Pinpoint the cell where the given text exists, returning its [X, Y] midpoint coordinate. 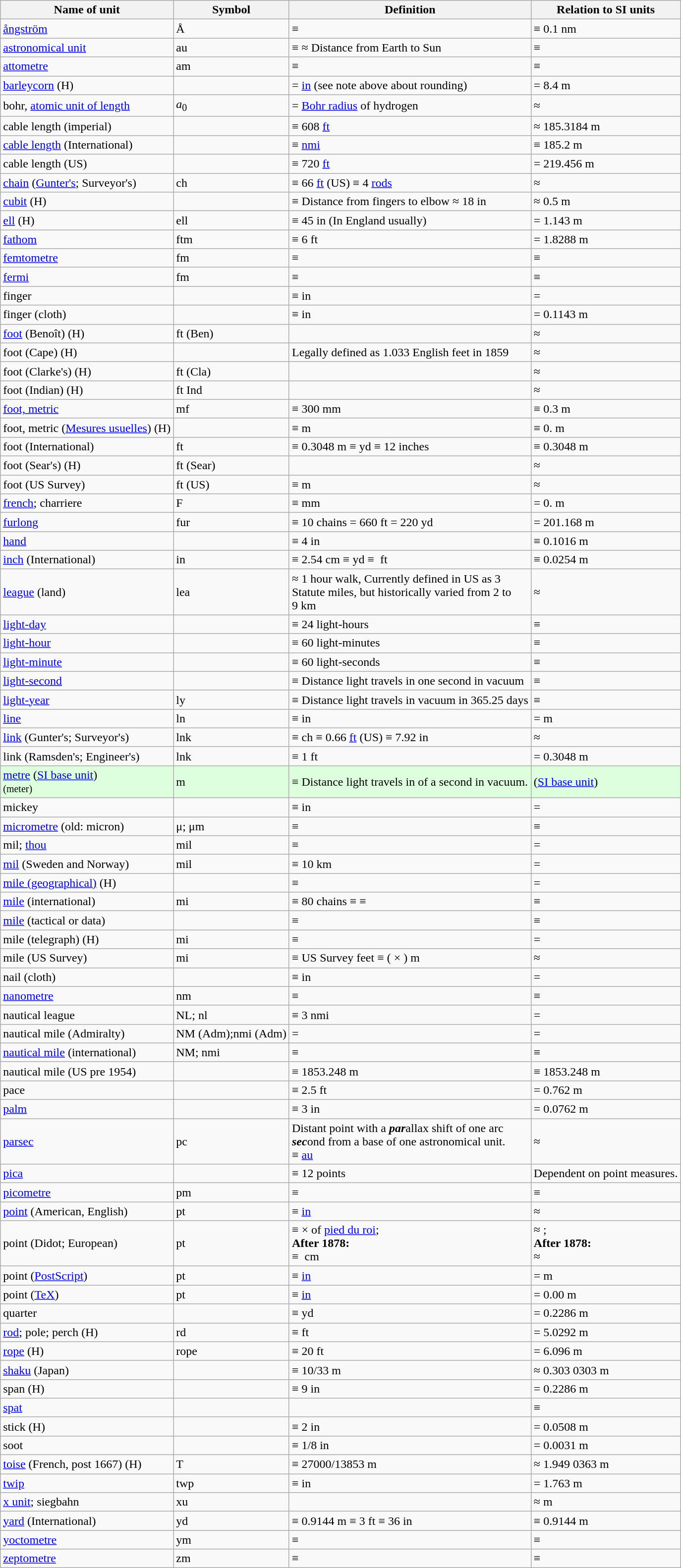
lea [231, 592]
ft (Sear) [231, 466]
quarter [87, 1313]
≡ 60 light-seconds [410, 662]
≡ 80 chains ≡ ≡ [410, 902]
ft (US) [231, 485]
stick (H) [87, 1426]
xu [231, 1502]
foot, metric [87, 409]
F [231, 503]
m [231, 782]
spat [87, 1407]
≈ 0.303 0303 m [606, 1370]
≡ ft [410, 1332]
yard (International) [87, 1521]
ym [231, 1540]
finger (cloth) [87, 315]
foot (Benoît) (H) [87, 333]
= 5.0292 m [606, 1332]
T [231, 1464]
ftm [231, 239]
league (land) [87, 592]
chain (Gunter's; Surveyor's) [87, 183]
fur [231, 522]
≡ Distance light travels in one second in vacuum [410, 681]
au [231, 48]
≡ 0.3 m [606, 409]
nautical mile (US pre 1954) [87, 1071]
nm [231, 996]
mile (telegraph) (H) [87, 939]
≡ US Survey feet ≡ ( × ) m [410, 958]
≡ 2 in [410, 1426]
NL; nl [231, 1015]
nautical mile (international) [87, 1052]
Name of unit [87, 10]
≡ × of pied du roi;After 1878:≡ cm [410, 1244]
zm [231, 1559]
= 201.168 m [606, 522]
ft [231, 446]
= 6.096 m [606, 1351]
foot (US Survey) [87, 485]
≡ 185.2 m [606, 145]
ft Ind [231, 390]
≡ 6 ft [410, 239]
rd [231, 1332]
point (PostScript) [87, 1276]
≡ 720 ft [410, 164]
= 219.456 m [606, 164]
mil; thou [87, 845]
= 1.143 m [606, 220]
barleycorn (H) [87, 85]
cable length (US) [87, 164]
picometre [87, 1192]
≡ 0.1016 m [606, 541]
french; charriere [87, 503]
NM; nmi [231, 1052]
span (H) [87, 1389]
ly [231, 700]
point (TeX) [87, 1295]
= 8.4 m [606, 85]
= 0.0508 m [606, 1426]
≡ 9 in [410, 1389]
Symbol [231, 10]
bohr, atomic unit of length [87, 106]
≈ 185.3184 m [606, 126]
ch [231, 183]
Dependent on point measures. [606, 1174]
light-second [87, 681]
≡ 300 mm [410, 409]
NM (Adm);nmi (Adm) [231, 1033]
mickey [87, 808]
nautical mile (Admiralty) [87, 1033]
Relation to SI units [606, 10]
foot, metric (Mesures usuelles) (H) [87, 428]
nautical league [87, 1015]
≡ nmi [410, 145]
yoctometre [87, 1540]
≈ ;After 1878:≈ [606, 1244]
light-year [87, 700]
≡ ch ≡ 0.66 ft (US) ≡ 7.92 in [410, 737]
femtometre [87, 258]
point (Didot; European) [87, 1244]
micrometre (old: micron) [87, 826]
in [231, 560]
mf [231, 409]
rod; pole; perch (H) [87, 1332]
≡ 10 km [410, 864]
≡ 0.0254 m [606, 560]
shaku (Japan) [87, 1370]
twp [231, 1483]
≡ 0.9144 m [606, 1521]
pace [87, 1090]
= 0.0031 m [606, 1445]
≈ m [606, 1502]
foot (Cape) (H) [87, 352]
= 0.0762 m [606, 1109]
parsec [87, 1141]
≡ 0.1 nm [606, 29]
mile (geographical) (H) [87, 883]
≡ ≈ Distance from Earth to Sun [410, 48]
pc [231, 1141]
(SI base unit) [606, 782]
Distant point with a parallax shift of one arc second from a base of one astronomical unit. ≡ au [410, 1141]
ft (Ben) [231, 333]
≡ 1/8 in [410, 1445]
light-hour [87, 643]
metre (SI base unit)(meter) [87, 782]
palm [87, 1109]
fathom [87, 239]
twip [87, 1483]
pm [231, 1192]
mile (tactical or data) [87, 920]
line [87, 718]
foot (Indian) (H) [87, 390]
≡ 66 ft (US) ≡ 4 rods [410, 183]
fermi [87, 277]
≡ 1 ft [410, 756]
Definition [410, 10]
hand [87, 541]
≡ 45 in (In England usually) [410, 220]
≡ 10/33 m [410, 1370]
cable length (imperial) [87, 126]
≡ 3 nmi [410, 1015]
ell [231, 220]
x unit; siegbahn [87, 1502]
Å [231, 29]
≡ 4 in [410, 541]
toise (French, post 1667) (H) [87, 1464]
mile (international) [87, 902]
nail (cloth) [87, 977]
attometre [87, 66]
point (American, English) [87, 1211]
link (Ramsden's; Engineer's) [87, 756]
≡ 0. m [606, 428]
rope (H) [87, 1351]
≈ 1 hour walk, Currently defined in US as 3 Statute miles, but historically varied from 2 to 9 km [410, 592]
rope [231, 1351]
Legally defined as 1.033 English feet in 1859 [410, 352]
foot (International) [87, 446]
ell (H) [87, 220]
= in (see note above about rounding) [410, 85]
≡ 60 light-minutes [410, 643]
= Bohr radius of hydrogen [410, 106]
yd [231, 1521]
≈ 1.949 0363 m [606, 1464]
nanometre [87, 996]
foot (Clarke's) (H) [87, 371]
a0 [231, 106]
cable length (International) [87, 145]
≡ 2.54 cm ≡ yd ≡ ft [410, 560]
≡ 0.3048 m ≡ yd ≡ 12 inches [410, 446]
mile (US Survey) [87, 958]
≡ 0.3048 m [606, 446]
≡ 3 in [410, 1109]
= 0.1143 m [606, 315]
μ; μm [231, 826]
≡ 608 ft [410, 126]
soot [87, 1445]
= 1.8288 m [606, 239]
= 1.763 m [606, 1483]
≈ 0.5 m [606, 202]
cubit (H) [87, 202]
ångström [87, 29]
= 0.762 m [606, 1090]
≡ 10 chains = 660 ft = 220 yd [410, 522]
inch (International) [87, 560]
ln [231, 718]
am [231, 66]
≡ 20 ft [410, 1351]
≡ mm [410, 503]
zeptometre [87, 1559]
finger [87, 296]
= 0.00 m [606, 1295]
= 0.3048 m [606, 756]
≡ Distance from fingers to elbow ≈ 18 in [410, 202]
≡ 12 points [410, 1174]
≡ yd [410, 1313]
≡ 27000/13853 m [410, 1464]
ft (Cla) [231, 371]
≡ 2.5 ft [410, 1090]
light-day [87, 624]
≡ Distance light travels in vacuum in 365.25 days [410, 700]
pica [87, 1174]
astronomical unit [87, 48]
≡ 24 light-hours [410, 624]
≡ Distance light travels in of a second in vacuum. [410, 782]
mil (Sweden and Norway) [87, 864]
≡ 0.9144 m ≡ 3 ft ≡ 36 in [410, 1521]
foot (Sear's) (H) [87, 466]
furlong [87, 522]
= 0. m [606, 503]
link (Gunter's; Surveyor's) [87, 737]
light-minute [87, 662]
